From the cell containing the given text, extract its center point as (X, Y) coordinate. 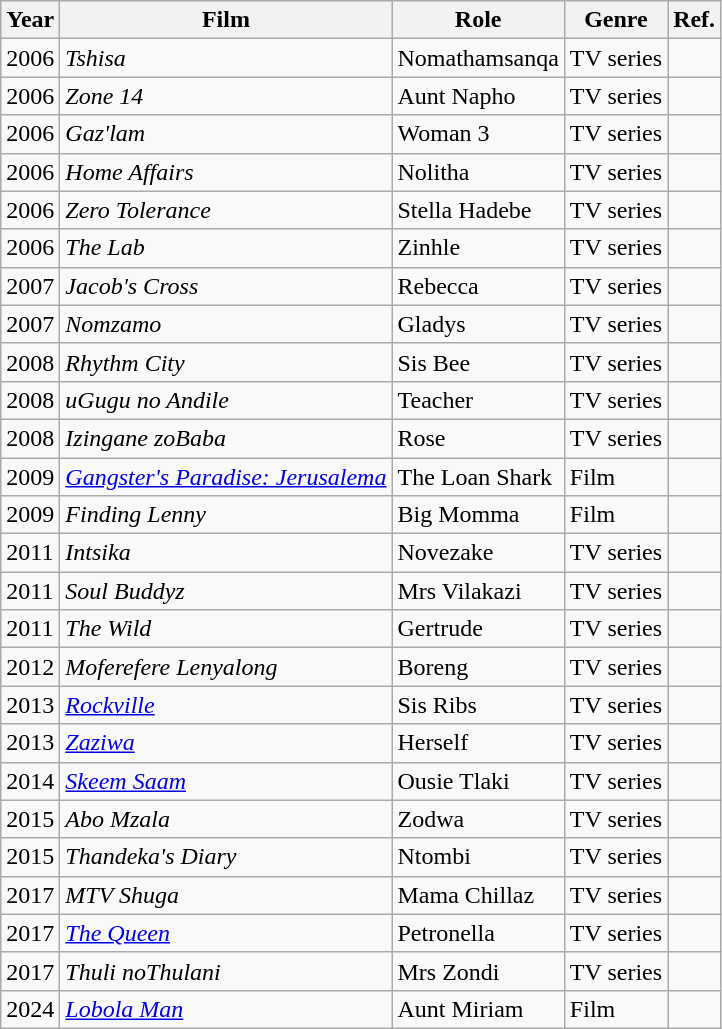
Stella Hadebe (478, 210)
Tshisa (226, 58)
The Queen (226, 933)
Thandeka's Diary (226, 857)
2024 (30, 1009)
Herself (478, 743)
Sis Ribs (478, 705)
Gangster's Paradise: Jerusalema (226, 477)
Zinhle (478, 248)
Mama Chillaz (478, 895)
Aunt Napho (478, 96)
Finding Lenny (226, 515)
Jacob's Cross (226, 286)
Year (30, 20)
Gertrude (478, 629)
MTV Shuga (226, 895)
Zodwa (478, 819)
The Loan Shark (478, 477)
Nomathamsanqa (478, 58)
Mrs Vilakazi (478, 591)
2012 (30, 667)
Moferefere Lenyalong (226, 667)
Thuli noThulani (226, 971)
Zone 14 (226, 96)
Ntombi (478, 857)
The Lab (226, 248)
Novezake (478, 553)
Rockville (226, 705)
Big Momma (478, 515)
Zaziwa (226, 743)
Woman 3 (478, 134)
Soul Buddyz (226, 591)
Lobola Man (226, 1009)
Izingane zoBaba (226, 438)
Sis Bee (478, 362)
Rhythm City (226, 362)
Genre (616, 20)
Ref. (694, 20)
Boreng (478, 667)
Abo Mzala (226, 819)
Ousie Tlaki (478, 781)
Gaz'lam (226, 134)
Mrs Zondi (478, 971)
Nolitha (478, 172)
Nomzamo (226, 324)
Skeem Saam (226, 781)
Home Affairs (226, 172)
Gladys (478, 324)
Teacher (478, 400)
Role (478, 20)
Rose (478, 438)
uGugu no Andile (226, 400)
Petronella (478, 933)
Zero Tolerance (226, 210)
2014 (30, 781)
Rebecca (478, 286)
Aunt Miriam (478, 1009)
Intsika (226, 553)
The Wild (226, 629)
